Find where the given text appears and provide that cell's center as [X, Y] coordinate. 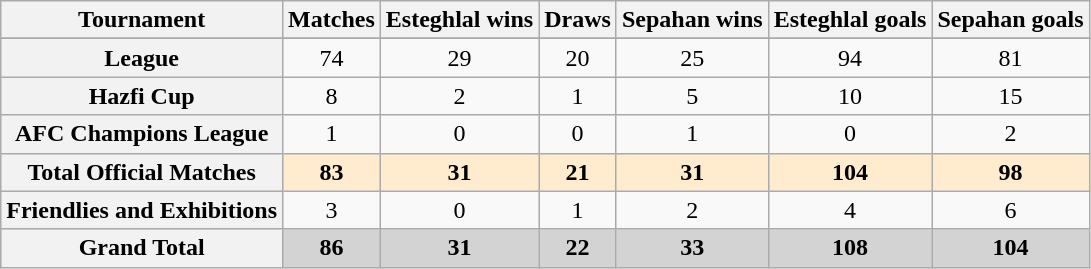
86 [332, 248]
Esteghlal wins [459, 20]
Sepahan goals [1010, 20]
Matches [332, 20]
6 [1010, 210]
74 [332, 58]
Sepahan wins [692, 20]
Draws [578, 20]
4 [850, 210]
108 [850, 248]
AFC Champions League [142, 134]
15 [1010, 96]
8 [332, 96]
20 [578, 58]
3 [332, 210]
Friendlies and Exhibitions [142, 210]
98 [1010, 172]
21 [578, 172]
33 [692, 248]
Hazfi Cup [142, 96]
94 [850, 58]
Total Official Matches [142, 172]
5 [692, 96]
29 [459, 58]
83 [332, 172]
League [142, 58]
81 [1010, 58]
22 [578, 248]
25 [692, 58]
Tournament [142, 20]
Esteghlal goals [850, 20]
Grand Total [142, 248]
10 [850, 96]
